Return the [X, Y] coordinate for the center point of the cell that contains the specified text.  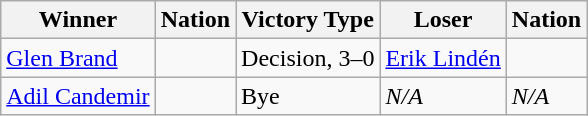
Adil Candemir [78, 96]
Decision, 3–0 [308, 58]
Bye [308, 96]
Glen Brand [78, 58]
Erik Lindén [443, 58]
Winner [78, 20]
Loser [443, 20]
Victory Type [308, 20]
